Output the (x, y) coordinate of the center of the cell containing the given text.  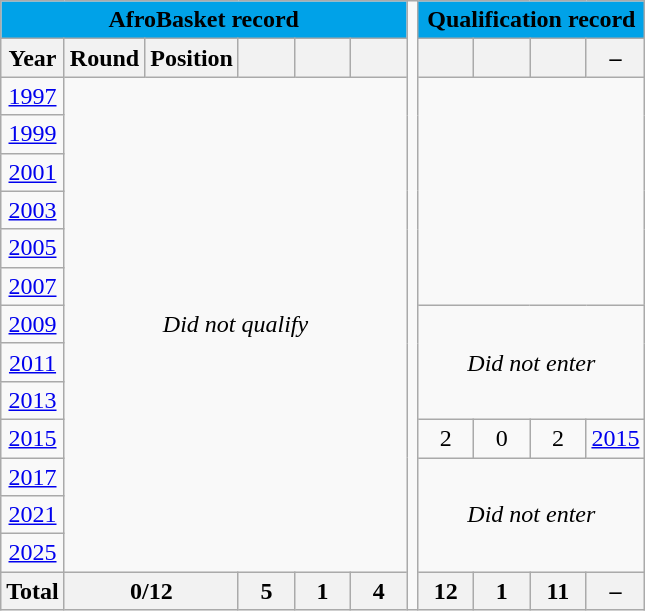
2005 (33, 248)
4 (379, 591)
Round (104, 58)
Did not qualify (235, 324)
1999 (33, 134)
2025 (33, 553)
0 (502, 438)
2001 (33, 172)
11 (558, 591)
2017 (33, 477)
2011 (33, 362)
Qualification record (532, 20)
12 (446, 591)
2009 (33, 324)
2013 (33, 400)
Year (33, 58)
2007 (33, 286)
0/12 (151, 591)
2021 (33, 515)
2003 (33, 210)
Position (192, 58)
Total (33, 591)
5 (266, 591)
AfroBasket record (204, 20)
1997 (33, 96)
